Locate the cell with the specified text and output its [X, Y] center coordinate. 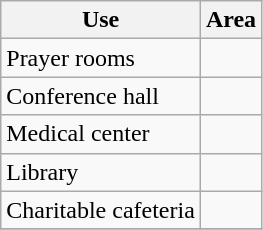
Prayer rooms [101, 58]
Charitable cafeteria [101, 210]
Library [101, 172]
Area [230, 20]
Medical center [101, 134]
Use [101, 20]
Conference hall [101, 96]
